Determine the [x, y] coordinate at the center of the cell enclosing the given text.  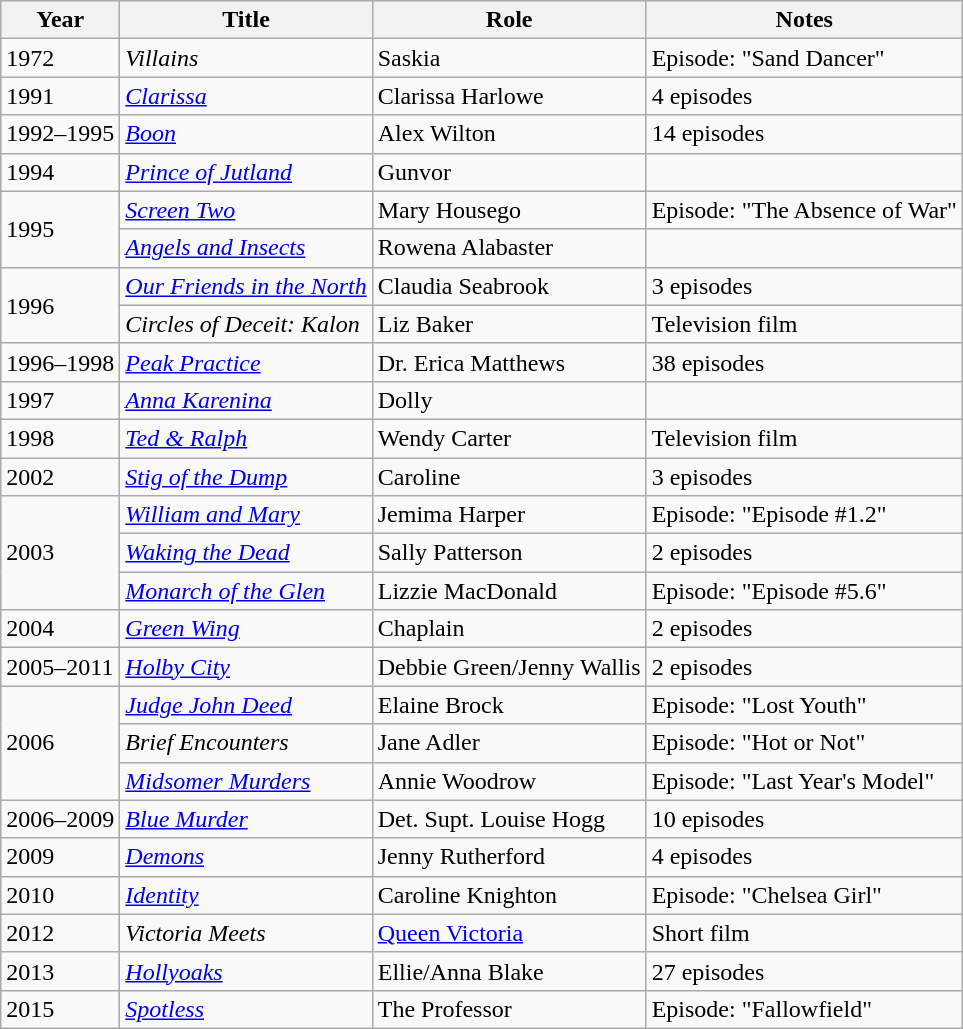
Identity [246, 895]
38 episodes [804, 362]
Circles of Deceit: Kalon [246, 324]
Anna Karenina [246, 400]
Episode: "Episode #1.2" [804, 515]
Clarissa [246, 96]
Brief Encounters [246, 743]
10 episodes [804, 819]
1991 [60, 96]
Liz Baker [509, 324]
Alex Wilton [509, 134]
Rowena Alabaster [509, 248]
Caroline Knighton [509, 895]
Peak Practice [246, 362]
27 episodes [804, 971]
2005–2011 [60, 667]
Midsomer Murders [246, 781]
1996 [60, 305]
Episode: "Lost Youth" [804, 705]
Claudia Seabrook [509, 286]
Our Friends in the North [246, 286]
14 episodes [804, 134]
Waking the Dead [246, 553]
Notes [804, 20]
Monarch of the Glen [246, 591]
Boon [246, 134]
Saskia [509, 58]
Green Wing [246, 629]
Jenny Rutherford [509, 857]
Debbie Green/Jenny Wallis [509, 667]
The Professor [509, 1009]
Title [246, 20]
Episode: "Fallowfield" [804, 1009]
2004 [60, 629]
Spotless [246, 1009]
1996–1998 [60, 362]
Role [509, 20]
Ted & Ralph [246, 438]
Gunvor [509, 172]
1972 [60, 58]
Caroline [509, 477]
Hollyoaks [246, 971]
Dr. Erica Matthews [509, 362]
Episode: "Sand Dancer" [804, 58]
1998 [60, 438]
2002 [60, 477]
2006 [60, 743]
2012 [60, 933]
Year [60, 20]
Sally Patterson [509, 553]
Stig of the Dump [246, 477]
Lizzie MacDonald [509, 591]
Prince of Jutland [246, 172]
Mary Housego [509, 210]
Chaplain [509, 629]
Judge John Deed [246, 705]
Ellie/Anna Blake [509, 971]
2010 [60, 895]
1997 [60, 400]
Victoria Meets [246, 933]
Dolly [509, 400]
Holby City [246, 667]
1994 [60, 172]
Episode: "Hot or Not" [804, 743]
1995 [60, 229]
2006–2009 [60, 819]
Det. Supt. Louise Hogg [509, 819]
Episode: "Chelsea Girl" [804, 895]
1992–1995 [60, 134]
Episode: "The Absence of War" [804, 210]
Angels and Insects [246, 248]
2015 [60, 1009]
Elaine Brock [509, 705]
2009 [60, 857]
Clarissa Harlowe [509, 96]
Episode: "Episode #5.6" [804, 591]
Wendy Carter [509, 438]
Screen Two [246, 210]
2013 [60, 971]
Episode: "Last Year's Model" [804, 781]
Jemima Harper [509, 515]
William and Mary [246, 515]
Jane Adler [509, 743]
Annie Woodrow [509, 781]
2003 [60, 553]
Queen Victoria [509, 933]
Short film [804, 933]
Demons [246, 857]
Villains [246, 58]
Blue Murder [246, 819]
